For the text-containing cell, return its midpoint in (X, Y) coordinate format. 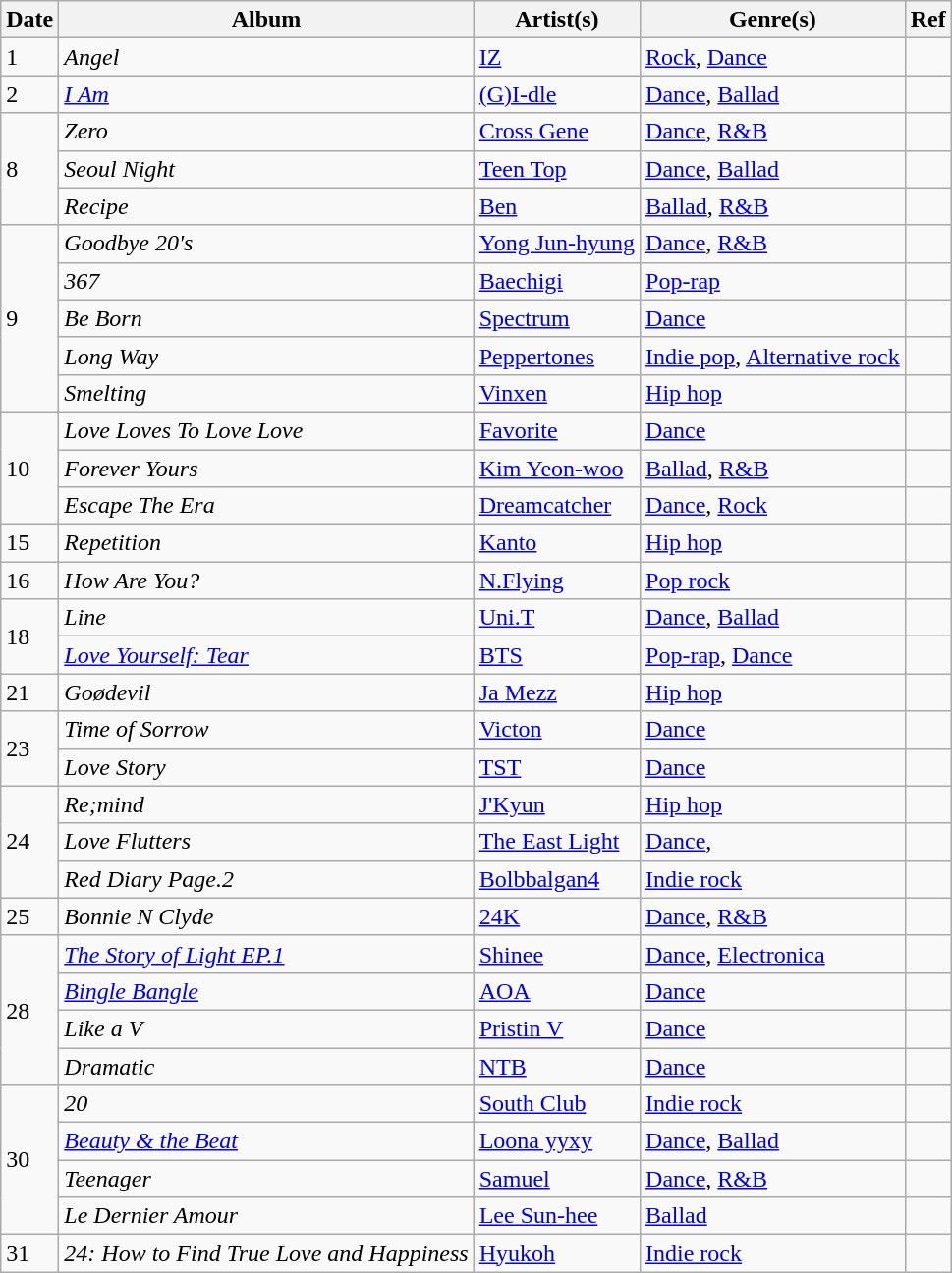
Pop-rap (773, 281)
Teenager (266, 1179)
31 (29, 1253)
N.Flying (556, 581)
Artist(s) (556, 20)
Shinee (556, 954)
10 (29, 468)
Love Yourself: Tear (266, 655)
Uni.T (556, 618)
Ben (556, 206)
20 (266, 1104)
Samuel (556, 1179)
Love Flutters (266, 842)
Pristin V (556, 1028)
Teen Top (556, 169)
Date (29, 20)
24K (556, 916)
J'Kyun (556, 804)
28 (29, 1010)
Ref (927, 20)
The Story of Light EP.1 (266, 954)
Dreamcatcher (556, 506)
23 (29, 748)
Spectrum (556, 318)
Peppertones (556, 356)
Beauty & the Beat (266, 1141)
Forever Yours (266, 469)
TST (556, 767)
Escape The Era (266, 506)
I Am (266, 94)
Love Story (266, 767)
9 (29, 318)
The East Light (556, 842)
Lee Sun-hee (556, 1216)
Kanto (556, 543)
Zero (266, 132)
Favorite (556, 430)
21 (29, 692)
AOA (556, 991)
Recipe (266, 206)
Time of Sorrow (266, 730)
Rock, Dance (773, 57)
Pop-rap, Dance (773, 655)
Smelting (266, 393)
Dramatic (266, 1066)
18 (29, 636)
15 (29, 543)
Pop rock (773, 581)
Re;mind (266, 804)
(G)I-dle (556, 94)
Baechigi (556, 281)
Like a V (266, 1028)
Cross Gene (556, 132)
Love Loves To Love Love (266, 430)
BTS (556, 655)
Ballad (773, 1216)
Dance, (773, 842)
Album (266, 20)
Long Way (266, 356)
25 (29, 916)
Goodbye 20's (266, 244)
Bolbbalgan4 (556, 879)
24 (29, 842)
Vinxen (556, 393)
Victon (556, 730)
Angel (266, 57)
Goødevil (266, 692)
Genre(s) (773, 20)
Bingle Bangle (266, 991)
Le Dernier Amour (266, 1216)
NTB (556, 1066)
8 (29, 169)
Repetition (266, 543)
Yong Jun-hyung (556, 244)
Be Born (266, 318)
Dance, Rock (773, 506)
Dance, Electronica (773, 954)
Loona yyxy (556, 1141)
How Are You? (266, 581)
South Club (556, 1104)
Bonnie N Clyde (266, 916)
Seoul Night (266, 169)
Line (266, 618)
Ja Mezz (556, 692)
24: How to Find True Love and Happiness (266, 1253)
367 (266, 281)
1 (29, 57)
30 (29, 1160)
2 (29, 94)
16 (29, 581)
Indie pop, Alternative rock (773, 356)
Red Diary Page.2 (266, 879)
Kim Yeon-woo (556, 469)
IZ (556, 57)
Hyukoh (556, 1253)
